Find where the given text appears and provide that cell's center as (X, Y) coordinate. 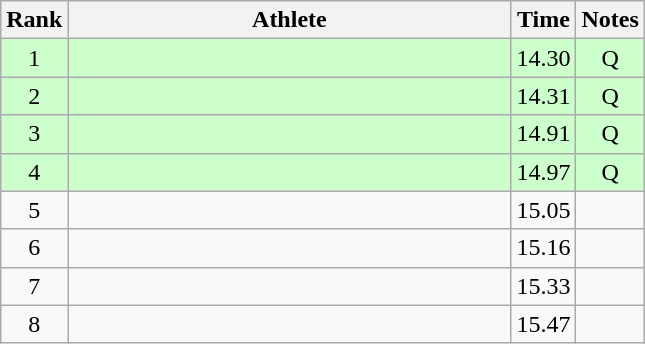
Rank (34, 20)
1 (34, 58)
Time (544, 20)
14.97 (544, 172)
4 (34, 172)
6 (34, 248)
14.31 (544, 96)
8 (34, 324)
14.30 (544, 58)
14.91 (544, 134)
5 (34, 210)
15.47 (544, 324)
15.33 (544, 286)
Athlete (290, 20)
Notes (610, 20)
7 (34, 286)
3 (34, 134)
2 (34, 96)
15.05 (544, 210)
15.16 (544, 248)
